Return (x, y) of the center of cell containing provided text 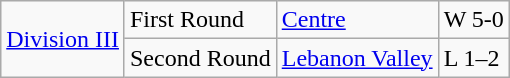
First Round (200, 20)
L 1–2 (474, 58)
W 5-0 (474, 20)
Lebanon Valley (357, 58)
Division III (63, 39)
Second Round (200, 58)
Centre (357, 20)
